From the cell containing the given text, extract its center point as (x, y) coordinate. 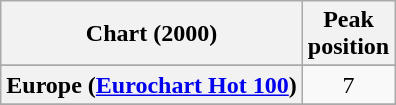
Europe (Eurochart Hot 100) (152, 85)
Chart (2000) (152, 34)
Peakposition (348, 34)
7 (348, 85)
